From the cell containing the given text, extract its center point as [X, Y] coordinate. 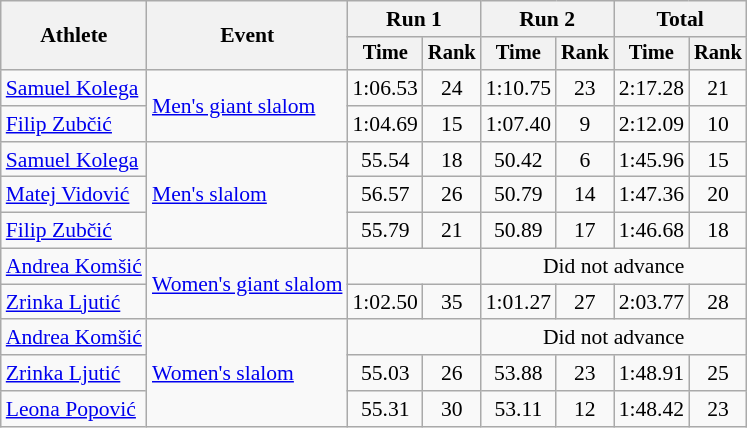
Men's giant slalom [248, 106]
6 [585, 160]
1:02.50 [384, 302]
1:10.75 [518, 88]
Men's slalom [248, 196]
1:01.27 [518, 302]
17 [585, 231]
12 [585, 409]
Run 1 [414, 19]
50.89 [518, 231]
30 [452, 409]
27 [585, 302]
Event [248, 36]
14 [585, 195]
1:48.42 [652, 409]
1:07.40 [518, 124]
1:04.69 [384, 124]
28 [718, 302]
55.03 [384, 373]
Women's slalom [248, 374]
Women's giant slalom [248, 284]
50.79 [518, 195]
Athlete [74, 36]
2:03.77 [652, 302]
55.79 [384, 231]
Matej Vidović [74, 195]
25 [718, 373]
Run 2 [548, 19]
53.11 [518, 409]
1:45.96 [652, 160]
20 [718, 195]
55.54 [384, 160]
1:06.53 [384, 88]
2:12.09 [652, 124]
55.31 [384, 409]
24 [452, 88]
56.57 [384, 195]
10 [718, 124]
Leona Popović [74, 409]
1:47.36 [652, 195]
1:46.68 [652, 231]
50.42 [518, 160]
53.88 [518, 373]
Total [680, 19]
35 [452, 302]
9 [585, 124]
2:17.28 [652, 88]
1:48.91 [652, 373]
